Locate the cell with the specified text and output its (X, Y) center coordinate. 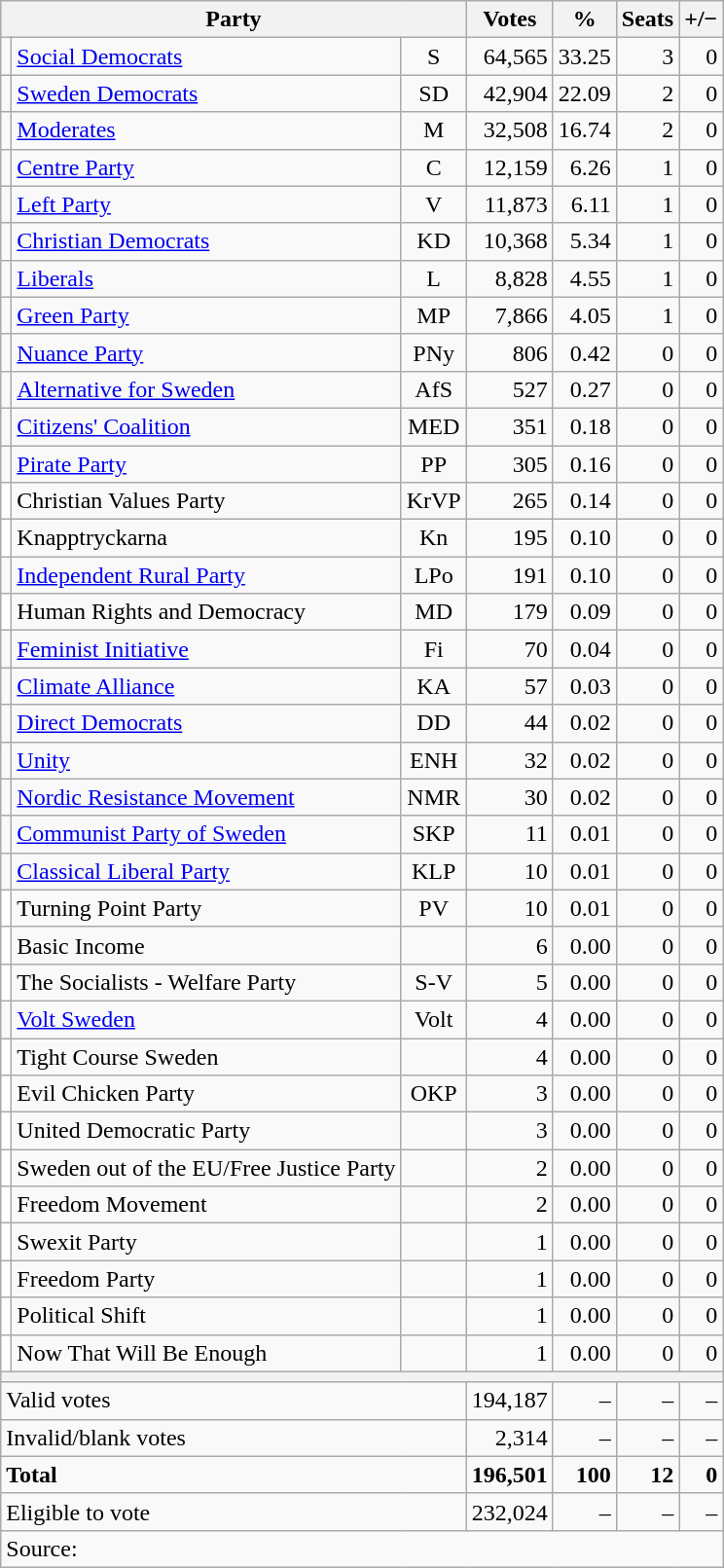
Left Party (206, 204)
Centre Party (206, 167)
Pirate Party (206, 464)
C (434, 167)
AfS (434, 389)
12,159 (510, 167)
SD (434, 93)
4.05 (584, 315)
Direct Democrats (206, 723)
8,828 (510, 278)
Volt (434, 1019)
KrVP (434, 501)
Swexit Party (206, 1242)
6 (510, 945)
Nordic Resistance Movement (206, 797)
United Democratic Party (206, 1131)
Green Party (206, 315)
0.18 (584, 426)
0.27 (584, 389)
4.55 (584, 278)
S-V (434, 982)
PV (434, 908)
Fi (434, 649)
Christian Values Party (206, 501)
Now That Will Be Enough (206, 1353)
30 (510, 797)
DD (434, 723)
57 (510, 686)
+/− (701, 19)
KLP (434, 871)
0.14 (584, 501)
Communist Party of Sweden (206, 834)
806 (510, 352)
7,866 (510, 315)
Freedom Party (206, 1279)
179 (510, 612)
5 (510, 982)
527 (510, 389)
Votes (510, 19)
S (434, 56)
Social Democrats (206, 56)
Freedom Movement (206, 1205)
Total (234, 1475)
64,565 (510, 56)
22.09 (584, 93)
The Socialists - Welfare Party (206, 982)
Feminist Initiative (206, 649)
195 (510, 538)
32,508 (510, 130)
Valid votes (234, 1401)
KD (434, 241)
PP (434, 464)
Source: (362, 1549)
Moderates (206, 130)
PNy (434, 352)
100 (584, 1475)
Invalid/blank votes (234, 1438)
Alternative for Sweden (206, 389)
Christian Democrats (206, 241)
Volt Sweden (206, 1019)
MP (434, 315)
6.11 (584, 204)
6.26 (584, 167)
12 (647, 1475)
Basic Income (206, 945)
0.04 (584, 649)
0.09 (584, 612)
Independent Rural Party (206, 575)
191 (510, 575)
11 (510, 834)
305 (510, 464)
LPo (434, 575)
42,904 (510, 93)
70 (510, 649)
Turning Point Party (206, 908)
Citizens' Coalition (206, 426)
Sweden Democrats (206, 93)
KA (434, 686)
NMR (434, 797)
44 (510, 723)
MD (434, 612)
OKP (434, 1094)
Classical Liberal Party (206, 871)
32 (510, 760)
194,187 (510, 1401)
10,368 (510, 241)
Nuance Party (206, 352)
Eligible to vote (234, 1512)
Kn (434, 538)
265 (510, 501)
11,873 (510, 204)
M (434, 130)
Human Rights and Democracy (206, 612)
Knapptryckarna (206, 538)
232,024 (510, 1512)
ENH (434, 760)
MED (434, 426)
Political Shift (206, 1316)
Liberals (206, 278)
16.74 (584, 130)
V (434, 204)
0.03 (584, 686)
Sweden out of the EU/Free Justice Party (206, 1168)
SKP (434, 834)
L (434, 278)
% (584, 19)
33.25 (584, 56)
Unity (206, 760)
2,314 (510, 1438)
5.34 (584, 241)
Evil Chicken Party (206, 1094)
0.16 (584, 464)
Seats (647, 19)
Climate Alliance (206, 686)
0.42 (584, 352)
351 (510, 426)
Party (234, 19)
196,501 (510, 1475)
Tight Course Sweden (206, 1056)
